Locate the cell with the specified text and output its (x, y) center coordinate. 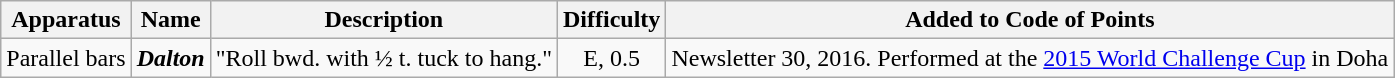
E, 0.5 (612, 58)
Difficulty (612, 20)
Added to Code of Points (1030, 20)
Description (384, 20)
Newsletter 30, 2016. Performed at the 2015 World Challenge Cup in Doha (1030, 58)
Parallel bars (66, 58)
Name (170, 20)
"Roll bwd. with ½ t. tuck to hang." (384, 58)
Apparatus (66, 20)
Dalton (170, 58)
